Return [X, Y] of the center of cell containing provided text 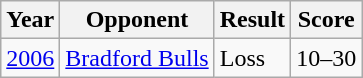
Result [252, 20]
Score [326, 20]
Opponent [137, 20]
10–30 [326, 58]
Year [30, 20]
2006 [30, 58]
Loss [252, 58]
Bradford Bulls [137, 58]
